Provide the [X, Y] coordinate of the cell's center where the given text is located.  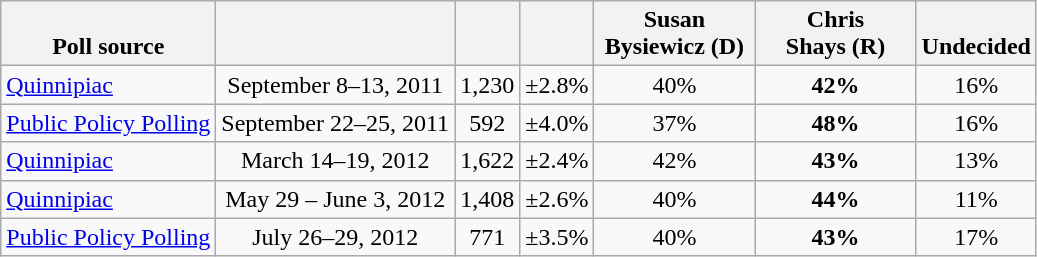
±2.4% [557, 161]
1,230 [488, 85]
1,408 [488, 199]
September 22–25, 2011 [336, 123]
ChrisShays (R) [836, 34]
Undecided [976, 34]
11% [976, 199]
±2.6% [557, 199]
March 14–19, 2012 [336, 161]
±2.8% [557, 85]
13% [976, 161]
Poll source [108, 34]
September 8–13, 2011 [336, 85]
17% [976, 237]
May 29 – June 3, 2012 [336, 199]
SusanBysiewicz (D) [674, 34]
48% [836, 123]
771 [488, 237]
37% [674, 123]
±3.5% [557, 237]
592 [488, 123]
July 26–29, 2012 [336, 237]
44% [836, 199]
1,622 [488, 161]
±4.0% [557, 123]
